Provide the [x, y] coordinate of the cell's center where the given text is located.  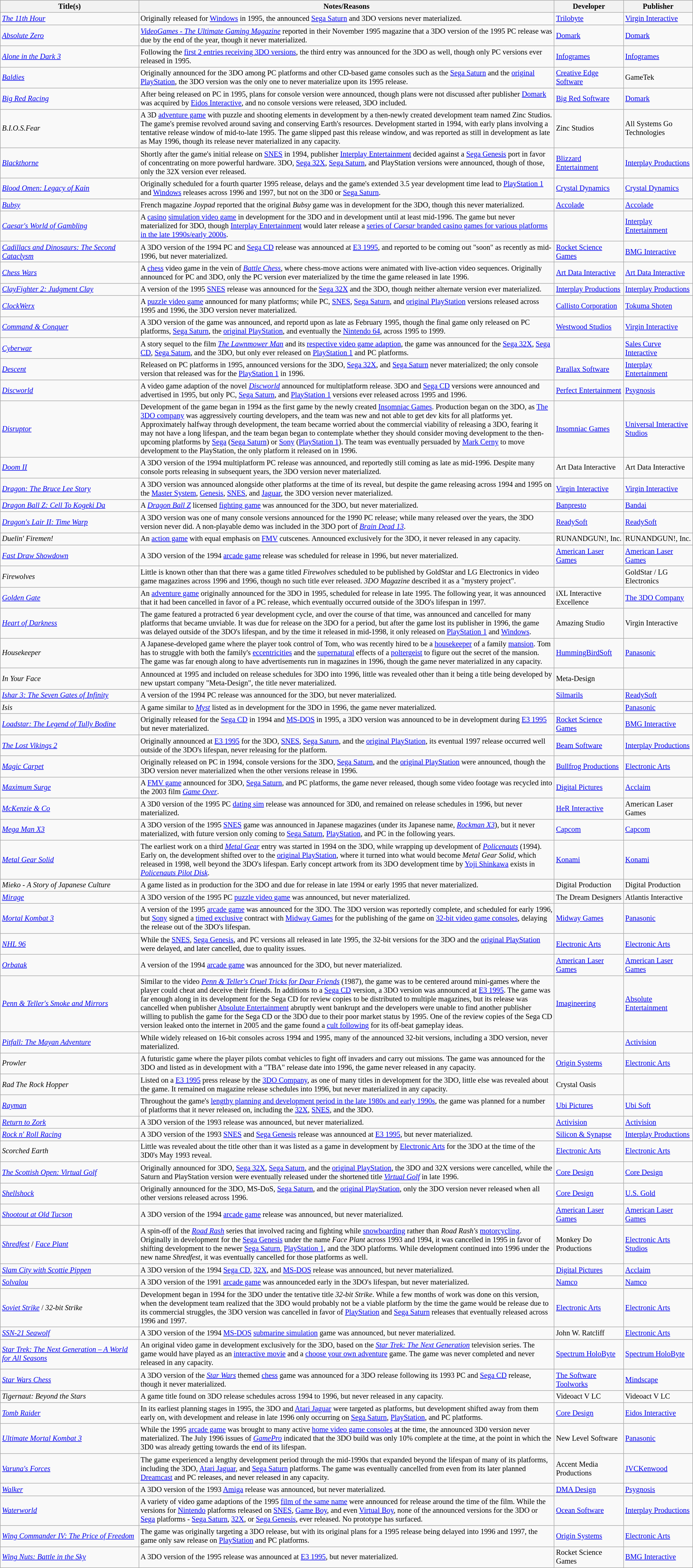
Golden Gate [69, 598]
Solvalou [69, 1282]
Dragon's Lair II: Time Warp [69, 522]
A 3DO version of the 1994 MS-DOS submarine simulation game was announced, but never materialized. [346, 1333]
While widely released on 16-bit consoles across 1994 and 1995, many of the announced 32-bit versions, including a 3DO version, never materialized. [346, 1042]
Mega Man X3 [69, 830]
HeR Interactive [588, 809]
The Software Toolworks [588, 1380]
Baldies [69, 78]
Parallax Software [588, 369]
Shredfest / Face Plant [69, 1244]
Prowler [69, 1063]
Bullfrog Productions [588, 766]
Ocean Software [588, 1511]
Publisher [658, 6]
Duelin' Firemen! [69, 539]
The 11th Hour [69, 19]
Ishar 3: The Seven Gates of Infinity [69, 695]
McKenzie & Co [69, 809]
Waterworld [69, 1511]
French magazine Joypad reported that the original Bubsy game was in development for the 3DO, though this never materialized. [346, 205]
Beam Software [588, 745]
Cadillacs and Dinosaurs: The Second Cataclysm [69, 252]
A 3DO version of the 1995 release was announced at E3 1995, but never materialized. [346, 1557]
Star Wars Chess [69, 1380]
Accent Media Productions [588, 1469]
Tokuma Shoten [658, 306]
A version of the 1995 SNES release was announced for the Sega 32X and the 3DO, though neither alternate version ever materialized. [346, 289]
Descent [69, 369]
Housekeeper [69, 653]
Atlantis Interactive [658, 897]
The Scottish Open: Virtual Golf [69, 1172]
JVCKenwood [658, 1469]
Varuna's Forces [69, 1469]
Blizzard Entertainment [588, 163]
Tigernaut: Beyond the Stars [69, 1396]
Bubsy [69, 205]
Rock n' Roll Racing [69, 1135]
Maximum Surge [69, 787]
Wing Nuts: Battle in the Sky [69, 1557]
A 3DO version of the 1994 arcade game release was scheduled for release in 1996, but never materialized. [346, 556]
Orbatak [69, 965]
A 3DO version of the 1994 Sega CD, 32X, and MS-DOS release was announced, but never materialized. [346, 1270]
A 3D0 version of the 1995 PC dating sim release was announced for 3D0, and remained on release schedules in 1996, but never materialized. [346, 809]
A 3DO version of the 1993 SNES and Sega Genesis release was announced at E3 1995, but never materialized. [346, 1135]
Big Red Racing [69, 99]
ClayFighter 2: Judgment Clay [69, 289]
Alone in the Dark 3 [69, 56]
Mirage [69, 897]
Originally released for Windows in 1995, the announced Sega Saturn and 3DO versions never materialized. [346, 19]
Rad The Rock Hopper [69, 1084]
Wing Commander IV: The Price of Freedom [69, 1536]
Tomb Raider [69, 1413]
Mieko - A Story of Japanese Culture [69, 885]
Imagineering [588, 1004]
A 3DO version of the 1991 arcade game was announceded early in the 3DO's lifespan, but never materialized. [346, 1282]
Command & Conquer [69, 327]
All Systems Go Technologies [658, 128]
Ubi Soft [658, 1106]
Disruptor [69, 429]
SSN-21 Seawolf [69, 1333]
Isis [69, 707]
Eidos Interactive [658, 1413]
Ubi Pictures [588, 1106]
Meta-Design [588, 678]
Callisto Corporation [588, 306]
Mindscape [658, 1380]
Electronic Arts Studios [658, 1244]
Midway Games [588, 918]
Fast Draw Showdown [69, 556]
Silmarils [588, 695]
Penn & Teller's Smoke and Mirrors [69, 1004]
A game title found on 3DO release schedules across 1994 to 1996, but never released in any capacity. [346, 1396]
Monkey Do Productions [588, 1244]
iXL Interactive Excellence [588, 598]
A 3DO version of the 1995 PC puzzle video game was announced, but never materialized. [346, 897]
Metal Gear Solid [69, 860]
Dragon: The Bruce Lee Story [69, 489]
Mortal Kombat 3 [69, 918]
GoldStar / LG Electronics [658, 576]
Star Trek: The Next Generation – A World for All Seasons [69, 1354]
Sales Curve Interactive [658, 348]
Heart of Darkness [69, 623]
Soviet Strike / 32-bit Strike [69, 1308]
U.S. Gold [658, 1193]
Ultimate Mortal Kombat 3 [69, 1439]
Westwood Studios [588, 327]
A 3DO version of the 1994 arcade game release was announced, but never materialized. [346, 1214]
Banpresto [588, 505]
NHL 96 [69, 944]
Firewolves [69, 576]
Trilobyte [588, 19]
Loadstar: The Legend of Tully Bodine [69, 724]
Magic Carpet [69, 766]
DMA Design [588, 1489]
Universal Interactive Studios [658, 429]
Caesar's World of Gambling [69, 226]
Big Red Software [588, 99]
A game listed as in production for the 3DO and due for release in late 1994 or early 1995 that never materialized. [346, 885]
GameTek [658, 78]
Shootout at Old Tucson [69, 1214]
An action game with equal emphasis on FMV cutscenes. Announced exclusively for the 3DO, it never released in any capacity. [346, 539]
Pitfall: The Mayan Adventure [69, 1042]
A 3DO version of the 1993 Amiga release was announced, but never materialized. [346, 1489]
The 3DO Company [658, 598]
Bandai [658, 505]
Developer [588, 6]
Blood Omen: Legacy of Kain [69, 188]
Slam City with Scottie Pippen [69, 1270]
Notes/Reasons [346, 6]
A version of the 1994 PC release was announced for the 3DO, but never materialized. [346, 695]
Dragon Ball Z: Cell To Kogeki Da [69, 505]
Return to Zork [69, 1122]
Shellshock [69, 1193]
B.I.O.S.Fear [69, 128]
Creative Edge Software [588, 78]
The Dream Designers [588, 897]
Chess Wars [69, 272]
Silicon & Synapse [588, 1135]
A 3DO version of the 1993 release was announced, but never materialized. [346, 1122]
Amazing Studio [588, 623]
Discworld [69, 390]
Insomniac Games [588, 429]
A game similar to Myst listed as in development for the 3DO in 1996, the game never materialized. [346, 707]
Perfect Entertainment [588, 390]
HummingBirdSoft [588, 653]
Title(s) [69, 6]
Doom II [69, 467]
Walker [69, 1489]
ClockWerx [69, 306]
Zinc Studios [588, 128]
Scorched Earth [69, 1151]
Cyberwar [69, 348]
Crystal Oasis [588, 1084]
John W. Ratcliff [588, 1333]
In Your Face [69, 678]
Blackthorne [69, 163]
Absolute Zero [69, 35]
Rayman [69, 1106]
A version of the 1994 arcade game was announced for the 3DO, but never materialized. [346, 965]
A Dragon Ball Z licensed fighting game was announced for the 3DO, but never materialized. [346, 505]
New Level Software [588, 1439]
The Lost Vikings 2 [69, 745]
Absolute Entertainment [658, 1004]
